Pinpoint the cell where the given text exists, returning its [x, y] midpoint coordinate. 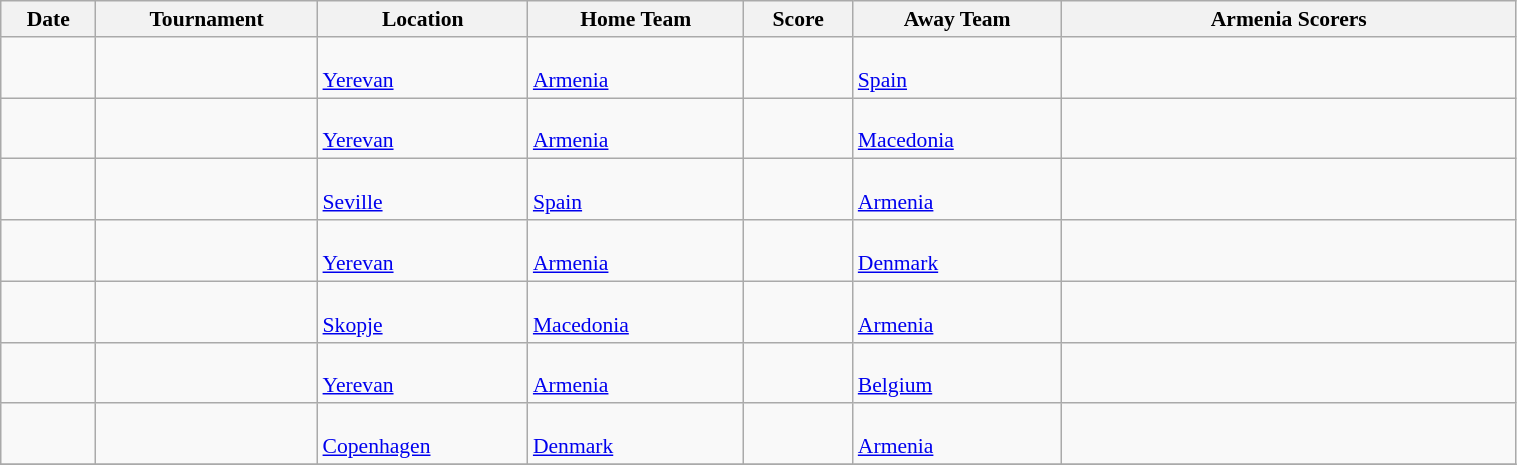
Date [48, 19]
Home Team [636, 19]
Skopje [423, 312]
Armenia Scorers [1288, 19]
Score [798, 19]
Location [423, 19]
Belgium [958, 372]
Tournament [207, 19]
Seville [423, 190]
Copenhagen [423, 434]
Away Team [958, 19]
